Scan for the cell matching the given text and deliver its [X, Y] coordinate at center. 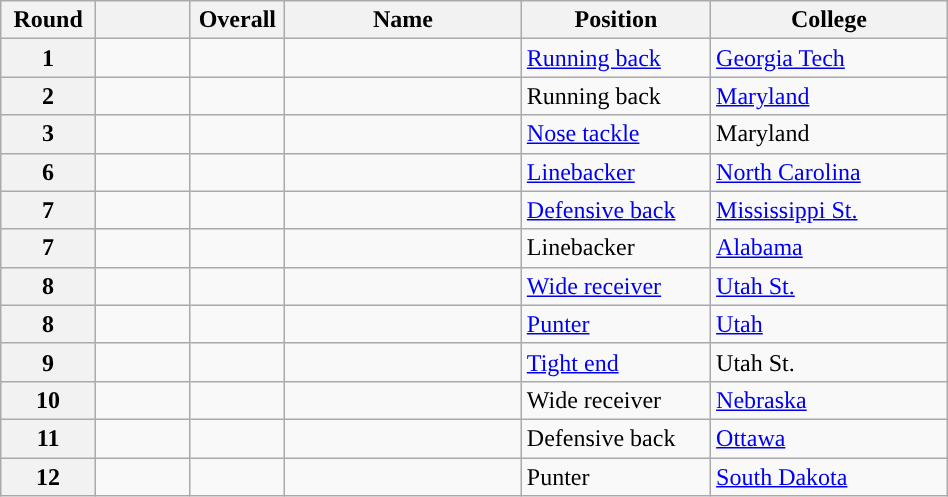
Round [48, 20]
11 [48, 438]
North Carolina [830, 172]
Nebraska [830, 400]
Overall [238, 20]
Mississippi St. [830, 210]
Georgia Tech [830, 58]
1 [48, 58]
South Dakota [830, 477]
Name [404, 20]
Ottawa [830, 438]
College [830, 20]
Alabama [830, 248]
2 [48, 96]
Tight end [616, 362]
Position [616, 20]
10 [48, 400]
3 [48, 134]
Utah [830, 324]
6 [48, 172]
Nose tackle [616, 134]
9 [48, 362]
12 [48, 477]
